Capture the cell that displays the provided text and extract its [x, y] central coordinate. 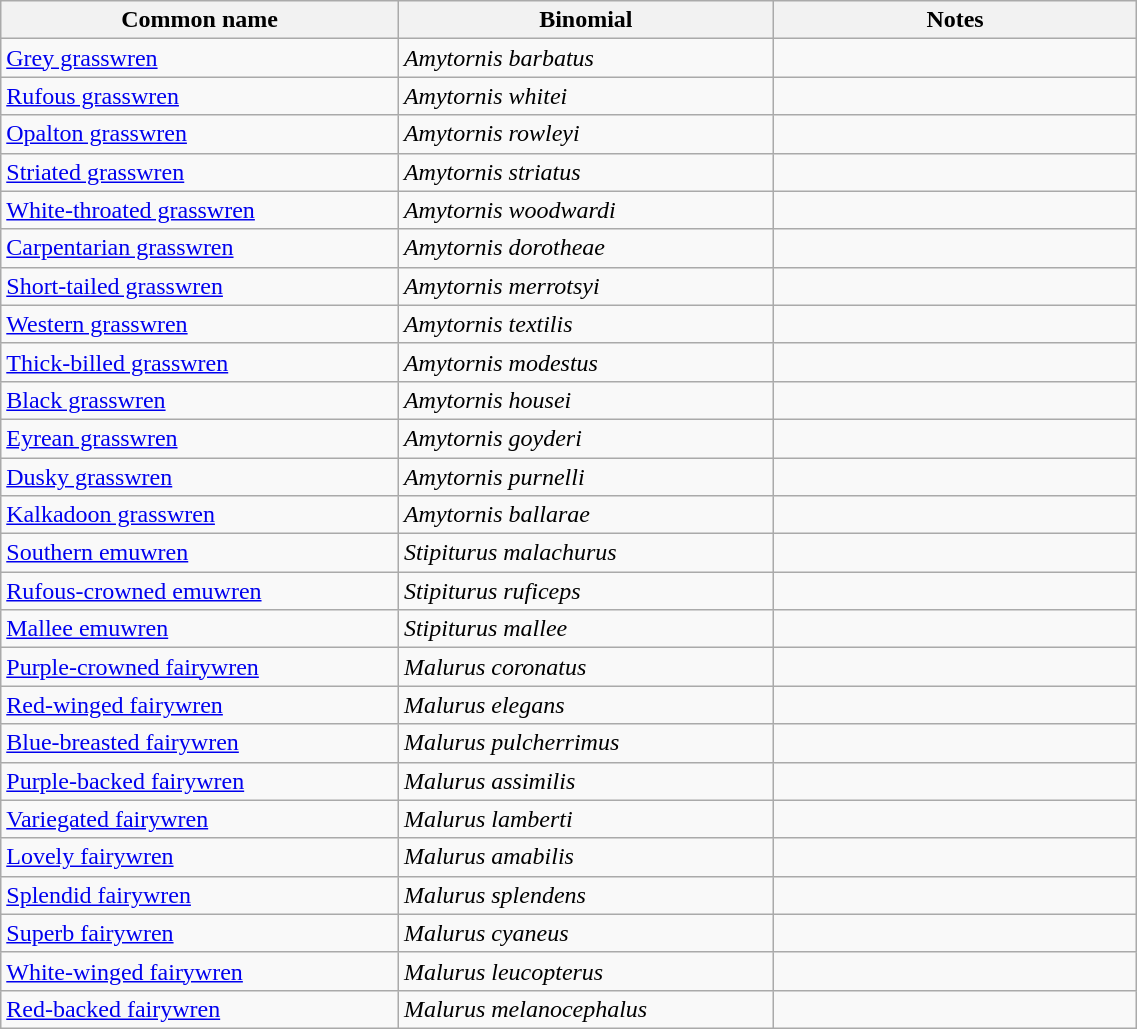
Amytornis woodwardi [586, 210]
Blue-breasted fairywren [200, 743]
Grey grasswren [200, 58]
Amytornis striatus [586, 172]
Malurus leucopterus [586, 971]
Malurus assimilis [586, 781]
Amytornis ballarae [586, 515]
Malurus melanocephalus [586, 1009]
Stipiturus ruficeps [586, 591]
Notes [955, 20]
Stipiturus mallee [586, 629]
Variegated fairywren [200, 819]
Opalton grasswren [200, 134]
Amytornis rowleyi [586, 134]
Amytornis modestus [586, 362]
Carpentarian grasswren [200, 248]
Western grasswren [200, 324]
Black grasswren [200, 400]
Kalkadoon grasswren [200, 515]
Malurus splendens [586, 895]
Amytornis dorotheae [586, 248]
Striated grasswren [200, 172]
Rufous-crowned emuwren [200, 591]
Lovely fairywren [200, 857]
Red-backed fairywren [200, 1009]
Amytornis merrotsyi [586, 286]
Amytornis whitei [586, 96]
Binomial [586, 20]
Mallee emuwren [200, 629]
Purple-crowned fairywren [200, 667]
Malurus cyaneus [586, 933]
Malurus pulcherrimus [586, 743]
Amytornis housei [586, 400]
Rufous grasswren [200, 96]
White-winged fairywren [200, 971]
Stipiturus malachurus [586, 553]
Malurus elegans [586, 705]
White-throated grasswren [200, 210]
Common name [200, 20]
Amytornis barbatus [586, 58]
Purple-backed fairywren [200, 781]
Thick-billed grasswren [200, 362]
Splendid fairywren [200, 895]
Superb fairywren [200, 933]
Amytornis purnelli [586, 477]
Malurus lamberti [586, 819]
Amytornis textilis [586, 324]
Eyrean grasswren [200, 438]
Southern emuwren [200, 553]
Malurus amabilis [586, 857]
Short-tailed grasswren [200, 286]
Malurus coronatus [586, 667]
Red-winged fairywren [200, 705]
Amytornis goyderi [586, 438]
Dusky grasswren [200, 477]
